Scan for the cell matching the given text and deliver its [X, Y] coordinate at center. 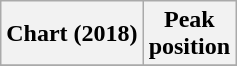
Chart (2018) [72, 34]
Peakposition [189, 34]
